From the cell containing the given text, extract its center point as (X, Y) coordinate. 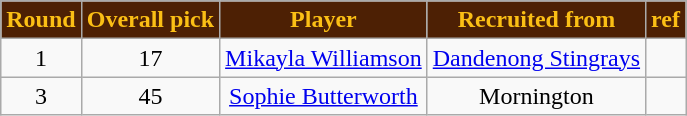
ref (666, 20)
Player (324, 20)
Overall pick (150, 20)
Round (41, 20)
17 (150, 58)
45 (150, 96)
1 (41, 58)
Dandenong Stingrays (536, 58)
Mornington (536, 96)
3 (41, 96)
Sophie Butterworth (324, 96)
Recruited from (536, 20)
Mikayla Williamson (324, 58)
